Return (x, y) of the center of cell containing provided text 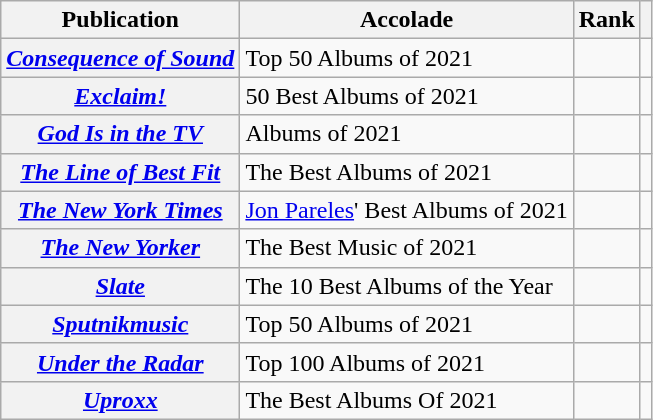
Under the Radar (120, 362)
The Line of Best Fit (120, 172)
Publication (120, 20)
Accolade (406, 20)
God Is in the TV (120, 134)
Rank (606, 20)
Exclaim! (120, 96)
Consequence of Sound (120, 58)
The Best Albums of 2021 (406, 172)
Jon Pareles' Best Albums of 2021 (406, 210)
The New York Times (120, 210)
The Best Albums Of 2021 (406, 400)
Uproxx (120, 400)
Sputnikmusic (120, 324)
Top 100 Albums of 2021 (406, 362)
The Best Music of 2021 (406, 248)
The 10 Best Albums of the Year (406, 286)
Slate (120, 286)
The New Yorker (120, 248)
Albums of 2021 (406, 134)
50 Best Albums of 2021 (406, 96)
